Return the [X, Y] coordinate for the center point of the cell that contains the specified text.  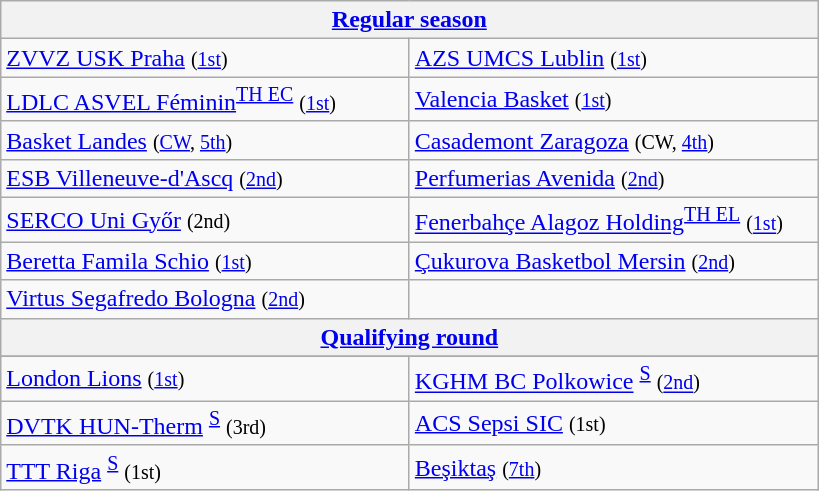
Perfumerias Avenida (2nd) [614, 178]
AZS UMCS Lublin (1st) [614, 58]
Valencia Basket (1st) [614, 100]
LDLC ASVEL FémininTH EC (1st) [206, 100]
ACS Sepsi SIC (1st) [614, 424]
DVTK HUN-Therm S (3rd) [206, 424]
Qualifying round [410, 337]
Beretta Famila Schio (1st) [206, 261]
TTT Riga S (1st) [206, 468]
Beşiktaş (7th) [614, 468]
London Lions (1st) [206, 378]
SERCO Uni Győr (2nd) [206, 220]
KGHM BC Polkowice S (2nd) [614, 378]
Çukurova Basketbol Mersin (2nd) [614, 261]
Fenerbahçe Alagoz HoldingTH EL (1st) [614, 220]
Virtus Segafredo Bologna (2nd) [206, 299]
ESB Villeneuve-d'Ascq (2nd) [206, 178]
Casademont Zaragoza (CW, 4th) [614, 140]
Basket Landes (CW, 5th) [206, 140]
Regular season [410, 20]
ZVVZ USK Praha (1st) [206, 58]
